Locate the cell with the specified text and output its (x, y) center coordinate. 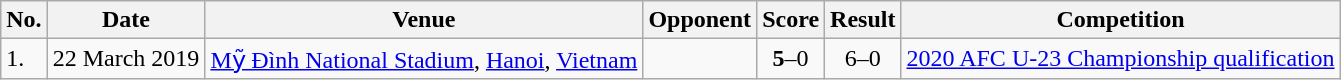
6–0 (863, 59)
1. (24, 59)
Result (863, 20)
No. (24, 20)
Opponent (700, 20)
22 March 2019 (126, 59)
Date (126, 20)
Venue (424, 20)
Score (791, 20)
Mỹ Đình National Stadium, Hanoi, Vietnam (424, 59)
5–0 (791, 59)
Competition (1120, 20)
2020 AFC U-23 Championship qualification (1120, 59)
